From the cell containing the given text, extract its center point as (x, y) coordinate. 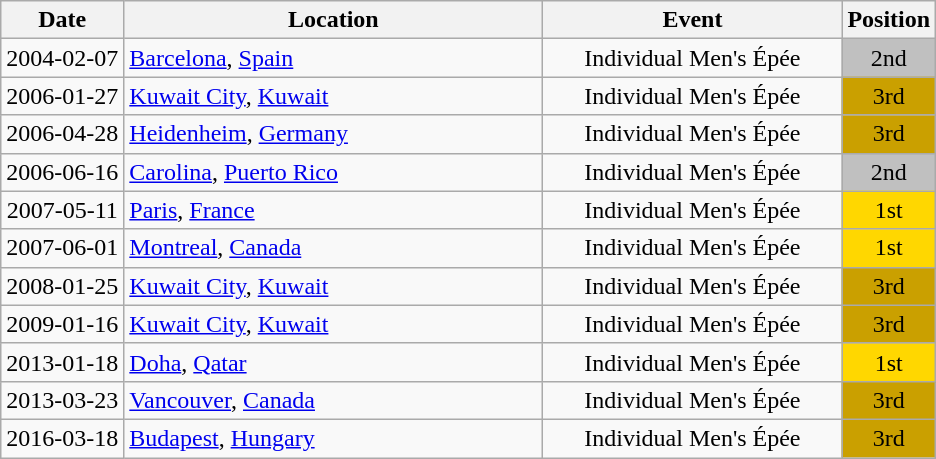
Position (889, 20)
2008-01-25 (62, 286)
2006-04-28 (62, 134)
2006-06-16 (62, 172)
Date (62, 20)
2007-05-11 (62, 210)
Paris, France (334, 210)
Carolina, Puerto Rico (334, 172)
Event (692, 20)
Location (334, 20)
Doha, Qatar (334, 362)
2013-01-18 (62, 362)
2007-06-01 (62, 248)
2013-03-23 (62, 400)
Barcelona, Spain (334, 58)
2016-03-18 (62, 438)
2006-01-27 (62, 96)
Montreal, Canada (334, 248)
2004-02-07 (62, 58)
Heidenheim, Germany (334, 134)
2009-01-16 (62, 324)
Budapest, Hungary (334, 438)
Vancouver, Canada (334, 400)
